From the cell containing the given text, extract its center point as (X, Y) coordinate. 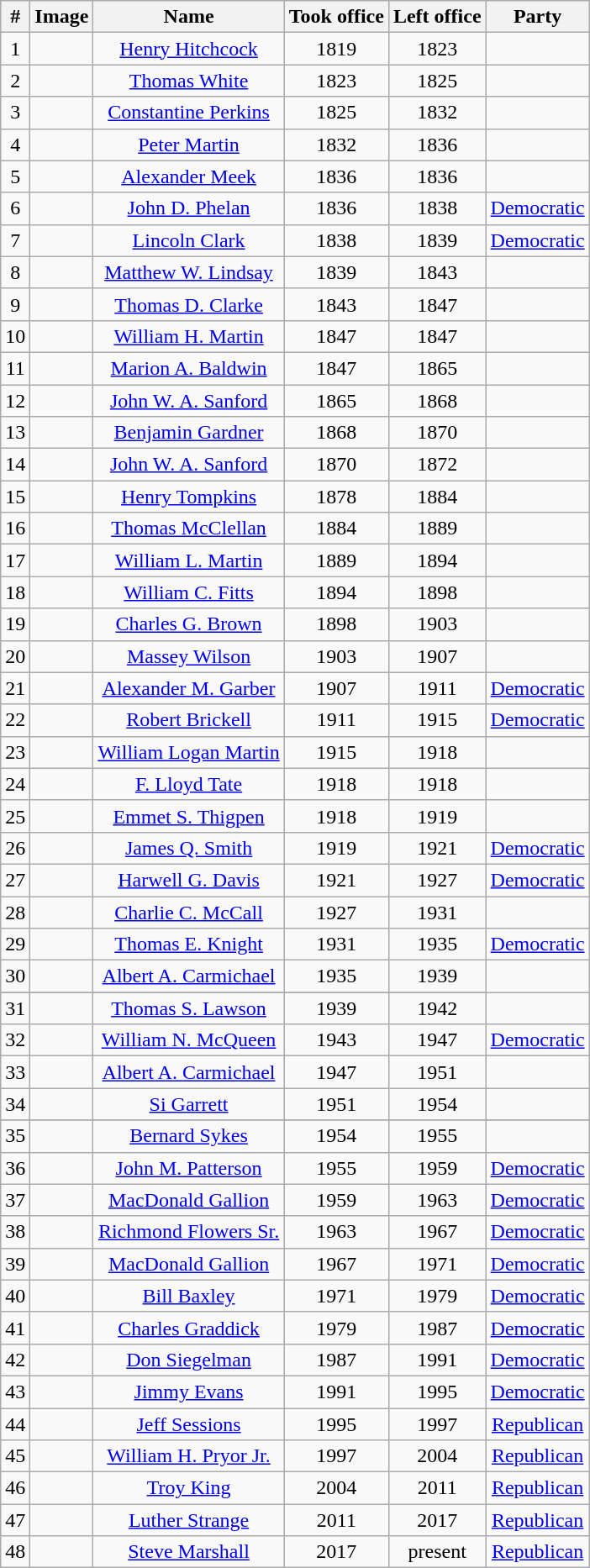
James Q. Smith (188, 848)
Lincoln Clark (188, 240)
8 (15, 272)
15 (15, 497)
Alexander Meek (188, 176)
Left office (437, 17)
William H. Pryor Jr. (188, 1456)
William L. Martin (188, 560)
Si Garrett (188, 1104)
20 (15, 656)
38 (15, 1232)
2 (15, 81)
21 (15, 688)
John M. Patterson (188, 1168)
Peter Martin (188, 145)
Henry Hitchcock (188, 49)
37 (15, 1200)
Bernard Sykes (188, 1136)
18 (15, 592)
34 (15, 1104)
Benjamin Gardner (188, 433)
Thomas E. Knight (188, 944)
Name (188, 17)
16 (15, 529)
19 (15, 624)
23 (15, 752)
William H. Martin (188, 336)
26 (15, 848)
Constantine Perkins (188, 113)
14 (15, 465)
Luther Strange (188, 1520)
48 (15, 1552)
Jimmy Evans (188, 1392)
25 (15, 816)
1943 (336, 1040)
Harwell G. Davis (188, 880)
46 (15, 1488)
1942 (437, 1008)
24 (15, 784)
45 (15, 1456)
William C. Fitts (188, 592)
Emmet S. Thigpen (188, 816)
4 (15, 145)
13 (15, 433)
6 (15, 208)
29 (15, 944)
42 (15, 1360)
1 (15, 49)
Matthew W. Lindsay (188, 272)
7 (15, 240)
Steve Marshall (188, 1552)
William Logan Martin (188, 752)
40 (15, 1296)
1878 (336, 497)
Took office (336, 17)
1872 (437, 465)
Troy King (188, 1488)
Don Siegelman (188, 1360)
Jeff Sessions (188, 1424)
5 (15, 176)
present (437, 1552)
Charles G. Brown (188, 624)
Marion A. Baldwin (188, 368)
Charlie C. McCall (188, 912)
Thomas McClellan (188, 529)
44 (15, 1424)
17 (15, 560)
Thomas D. Clarke (188, 304)
30 (15, 976)
# (15, 17)
41 (15, 1328)
28 (15, 912)
Richmond Flowers Sr. (188, 1232)
22 (15, 720)
27 (15, 880)
Image (62, 17)
Thomas S. Lawson (188, 1008)
Massey Wilson (188, 656)
31 (15, 1008)
47 (15, 1520)
F. Lloyd Tate (188, 784)
1819 (336, 49)
33 (15, 1072)
Charles Graddick (188, 1328)
William N. McQueen (188, 1040)
Thomas White (188, 81)
43 (15, 1392)
3 (15, 113)
Bill Baxley (188, 1296)
Robert Brickell (188, 720)
35 (15, 1136)
39 (15, 1264)
Henry Tompkins (188, 497)
9 (15, 304)
Alexander M. Garber (188, 688)
John D. Phelan (188, 208)
12 (15, 401)
Party (538, 17)
11 (15, 368)
10 (15, 336)
36 (15, 1168)
32 (15, 1040)
